Return (X, Y) of the center of cell containing provided text 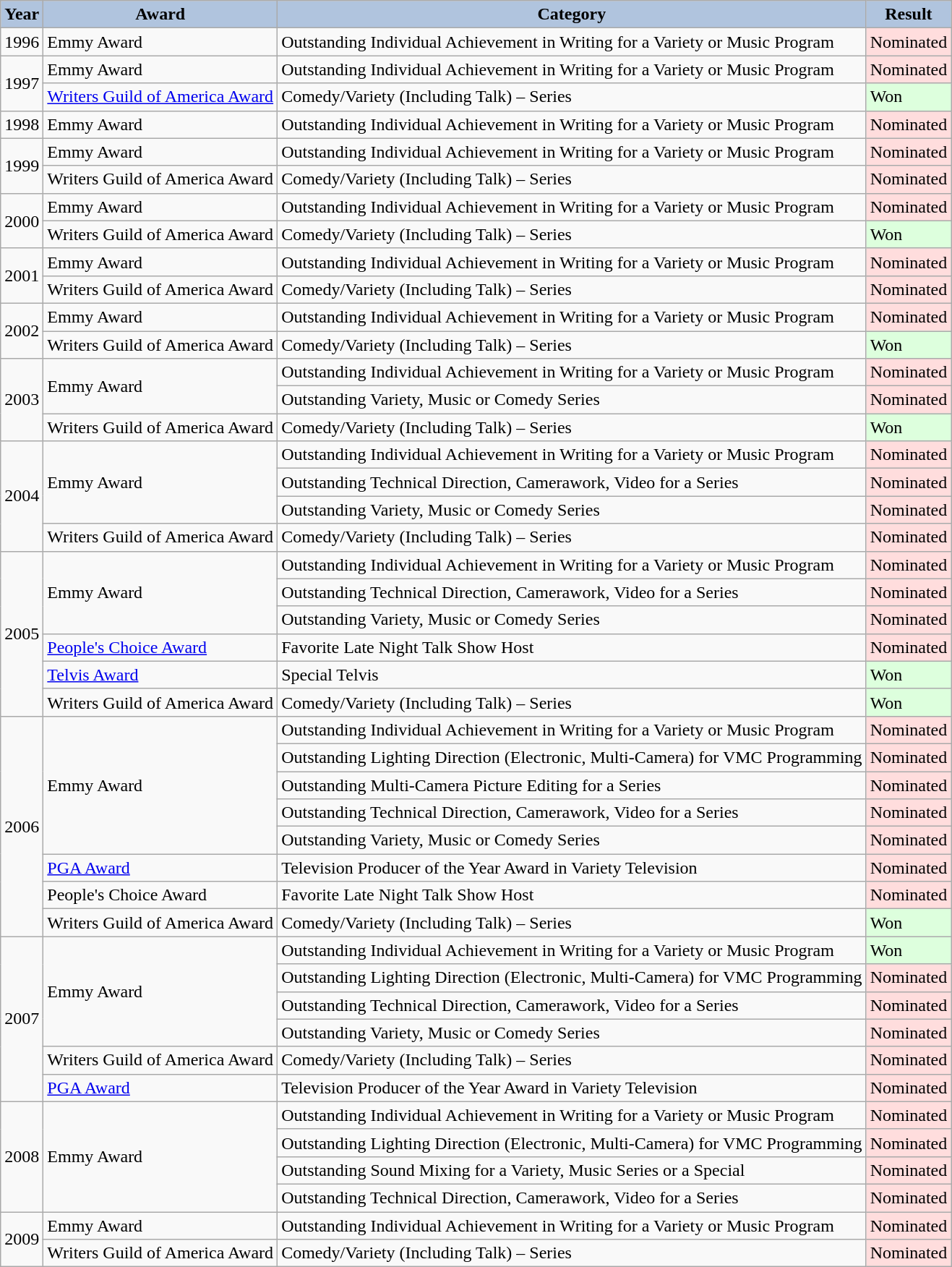
Category (572, 14)
1997 (22, 83)
2009 (22, 1240)
Special Telvis (572, 675)
2008 (22, 1156)
Award (160, 14)
1996 (22, 42)
2007 (22, 1019)
Telvis Award (160, 675)
2000 (22, 221)
Year (22, 14)
2002 (22, 330)
1998 (22, 124)
1999 (22, 166)
2003 (22, 400)
2001 (22, 276)
Result (909, 14)
Outstanding Multi-Camera Picture Editing for a Series (572, 785)
2006 (22, 826)
Outstanding Sound Mixing for a Variety, Music Series or a Special (572, 1170)
2005 (22, 633)
2004 (22, 496)
